Find where the given text appears and provide that cell's center as [X, Y] coordinate. 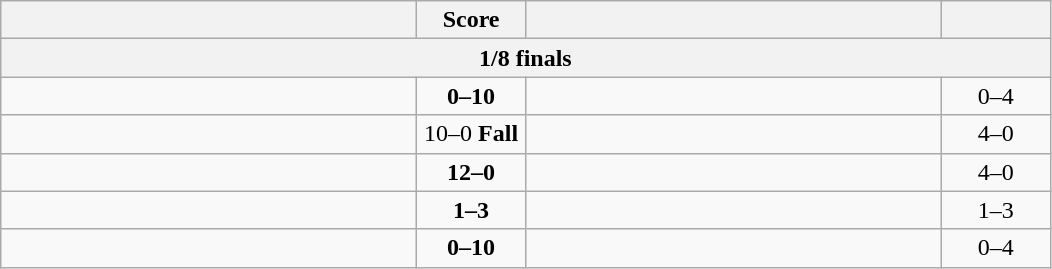
10–0 Fall [472, 134]
Score [472, 20]
12–0 [472, 172]
1/8 finals [526, 58]
